Pinpoint the cell where the given text exists, returning its (x, y) midpoint coordinate. 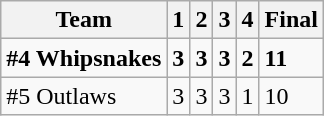
#4 Whipsnakes (84, 58)
4 (248, 20)
11 (291, 58)
Team (84, 20)
10 (291, 96)
#5 Outlaws (84, 96)
Final (291, 20)
